Determine the [x, y] coordinate at the center of the cell enclosing the given text.  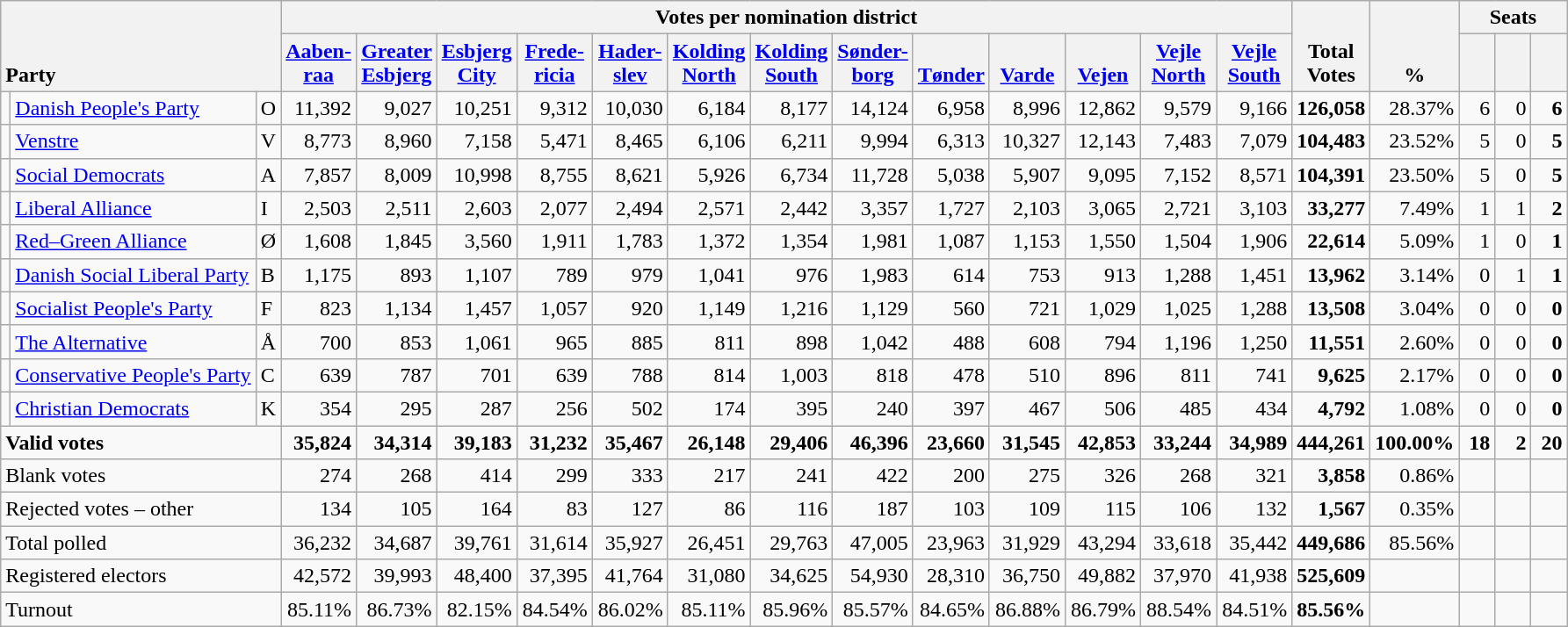
34,314 [397, 442]
Liberal Alliance [134, 208]
1,372 [709, 241]
7,857 [319, 175]
Turnout [141, 609]
2.17% [1414, 375]
37,970 [1179, 576]
3,858 [1332, 476]
10,251 [476, 108]
9,312 [554, 108]
9,095 [1102, 175]
103 [950, 509]
13,962 [1332, 275]
321 [1254, 476]
6,184 [709, 108]
Esbjerg City [476, 63]
7.49% [1414, 208]
41,938 [1254, 576]
Socialist People's Party [134, 308]
814 [709, 375]
42,853 [1102, 442]
1,354 [791, 241]
8,009 [397, 175]
506 [1102, 408]
449,686 [1332, 543]
614 [950, 275]
K [268, 408]
1,845 [397, 241]
28,310 [950, 576]
104,391 [1332, 175]
23.50% [1414, 175]
31,232 [554, 442]
Red–Green Alliance [134, 241]
275 [1027, 476]
4,792 [1332, 408]
I [268, 208]
6,313 [950, 141]
560 [950, 308]
1,783 [630, 241]
46,396 [873, 442]
13,508 [1332, 308]
84.54% [554, 609]
11,728 [873, 175]
326 [1102, 476]
1,983 [873, 275]
Kolding South [791, 63]
164 [476, 509]
1,906 [1254, 241]
2,511 [397, 208]
700 [319, 342]
979 [630, 275]
467 [1027, 408]
35,467 [630, 442]
823 [319, 308]
2,571 [709, 208]
885 [630, 342]
9,625 [1332, 375]
7,152 [1179, 175]
29,406 [791, 442]
C [268, 375]
8,755 [554, 175]
Christian Democrats [134, 408]
7,158 [476, 141]
Kolding North [709, 63]
5,471 [554, 141]
240 [873, 408]
1,504 [1179, 241]
A [268, 175]
The Alternative [134, 342]
134 [319, 509]
701 [476, 375]
2,077 [554, 208]
48,400 [476, 576]
510 [1027, 375]
O [268, 108]
31,545 [1027, 442]
3.04% [1414, 308]
49,882 [1102, 576]
187 [873, 509]
33,618 [1179, 543]
86 [709, 509]
5,038 [950, 175]
3.14% [1414, 275]
354 [319, 408]
0.86% [1414, 476]
397 [950, 408]
898 [791, 342]
127 [630, 509]
23,660 [950, 442]
34,989 [1254, 442]
1,457 [476, 308]
2,103 [1027, 208]
V [268, 141]
Danish People's Party [134, 108]
174 [709, 408]
525,609 [1332, 576]
1,196 [1179, 342]
6,734 [791, 175]
6,958 [950, 108]
6,211 [791, 141]
100.00% [1414, 442]
444,261 [1332, 442]
39,993 [397, 576]
1,134 [397, 308]
299 [554, 476]
5.09% [1414, 241]
36,232 [319, 543]
88.54% [1179, 609]
3,560 [476, 241]
84.65% [950, 609]
787 [397, 375]
106 [1179, 509]
1,042 [873, 342]
82.15% [476, 609]
26,148 [709, 442]
9,166 [1254, 108]
29,763 [791, 543]
104,483 [1332, 141]
34,625 [791, 576]
Hader- slev [630, 63]
8,773 [319, 141]
39,183 [476, 442]
Frede- ricia [554, 63]
256 [554, 408]
132 [1254, 509]
2,494 [630, 208]
35,927 [630, 543]
9,994 [873, 141]
Total Votes [1332, 46]
200 [950, 476]
86.73% [397, 609]
1,608 [319, 241]
Ø [268, 241]
5,926 [709, 175]
33,277 [1332, 208]
31,614 [554, 543]
54,930 [873, 576]
Party [141, 46]
2,442 [791, 208]
8,996 [1027, 108]
2.60% [1414, 342]
Votes per nomination district [787, 18]
Sønder- borg [873, 63]
287 [476, 408]
31,929 [1027, 543]
Aaben- raa [319, 63]
721 [1027, 308]
42,572 [319, 576]
3,357 [873, 208]
86.02% [630, 609]
788 [630, 375]
976 [791, 275]
8,571 [1254, 175]
11,392 [319, 108]
23,963 [950, 543]
116 [791, 509]
853 [397, 342]
753 [1027, 275]
893 [397, 275]
47,005 [873, 543]
Varde [1027, 63]
Vejle South [1254, 63]
1,250 [1254, 342]
Vejen [1102, 63]
2,603 [476, 208]
Conservative People's Party [134, 375]
Vejle North [1179, 63]
502 [630, 408]
920 [630, 308]
896 [1102, 375]
7,079 [1254, 141]
35,824 [319, 442]
14,124 [873, 108]
85.96% [791, 609]
34,687 [397, 543]
Total polled [141, 543]
31,080 [709, 576]
10,998 [476, 175]
1,057 [554, 308]
Å [268, 342]
33,244 [1179, 442]
22,614 [1332, 241]
8,177 [791, 108]
3,103 [1254, 208]
86.79% [1102, 609]
913 [1102, 275]
274 [319, 476]
10,327 [1027, 141]
333 [630, 476]
Tønder [950, 63]
Registered electors [141, 576]
414 [476, 476]
115 [1102, 509]
8,960 [397, 141]
9,027 [397, 108]
608 [1027, 342]
1,216 [791, 308]
12,862 [1102, 108]
0.35% [1414, 509]
478 [950, 375]
965 [554, 342]
Rejected votes – other [141, 509]
1,175 [319, 275]
1,061 [476, 342]
18 [1478, 442]
1,911 [554, 241]
86.88% [1027, 609]
1.08% [1414, 408]
26,451 [709, 543]
794 [1102, 342]
109 [1027, 509]
3,065 [1102, 208]
B [268, 275]
1,153 [1027, 241]
39,761 [476, 543]
1,107 [476, 275]
6,106 [709, 141]
1,981 [873, 241]
83 [554, 509]
485 [1179, 408]
2,503 [319, 208]
23.52% [1414, 141]
1,727 [950, 208]
8,621 [630, 175]
Social Democrats [134, 175]
217 [709, 476]
35,442 [1254, 543]
818 [873, 375]
Venstre [134, 141]
126,058 [1332, 108]
1,029 [1102, 308]
1,087 [950, 241]
1,025 [1179, 308]
295 [397, 408]
41,764 [630, 576]
Danish Social Liberal Party [134, 275]
36,750 [1027, 576]
Greater Esbjerg [397, 63]
28.37% [1414, 108]
1,567 [1332, 509]
422 [873, 476]
43,294 [1102, 543]
1,550 [1102, 241]
10,030 [630, 108]
20 [1550, 442]
11,551 [1332, 342]
741 [1254, 375]
434 [1254, 408]
488 [950, 342]
Seats [1513, 18]
84.51% [1254, 609]
789 [554, 275]
85.57% [873, 609]
9,579 [1179, 108]
Blank votes [141, 476]
105 [397, 509]
2,721 [1179, 208]
1,451 [1254, 275]
7,483 [1179, 141]
1,129 [873, 308]
12,143 [1102, 141]
Valid votes [141, 442]
395 [791, 408]
F [268, 308]
241 [791, 476]
1,003 [791, 375]
8,465 [630, 141]
37,395 [554, 576]
1,041 [709, 275]
1,149 [709, 308]
% [1414, 46]
5,907 [1027, 175]
